Determine the (X, Y) coordinate at the center of the cell enclosing the given text.  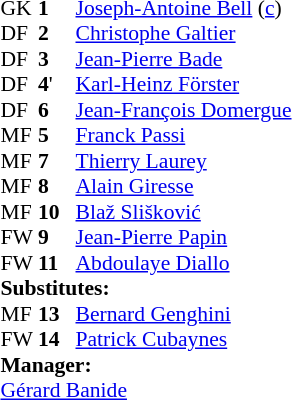
10 (57, 212)
7 (57, 161)
Manager: (146, 365)
Karl-Heinz Förster (184, 85)
14 (57, 339)
5 (57, 135)
Thierry Laurey (184, 161)
2 (57, 33)
11 (57, 263)
Abdoulaye Diallo (184, 263)
9 (57, 237)
4' (57, 85)
Bernard Genghini (184, 314)
Jean-François Domergue (184, 110)
Christophe Galtier (184, 33)
3 (57, 59)
Substitutes: (146, 289)
Jean-Pierre Papin (184, 237)
6 (57, 110)
8 (57, 187)
Patrick Cubaynes (184, 339)
Jean-Pierre Bade (184, 59)
Blaž Slišković (184, 212)
13 (57, 314)
Alain Giresse (184, 187)
Franck Passi (184, 135)
